Determine the [X, Y] coordinate at the center of the cell enclosing the given text.  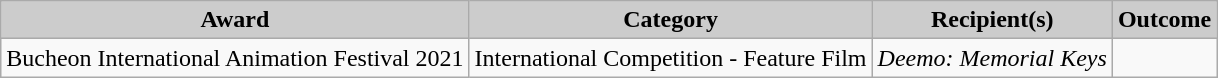
Deemo: Memorial Keys [992, 58]
Outcome [1164, 20]
International Competition - Feature Film [670, 58]
Recipient(s) [992, 20]
Award [235, 20]
Bucheon International Animation Festival 2021 [235, 58]
Category [670, 20]
